Capture the cell that displays the provided text and extract its (x, y) central coordinate. 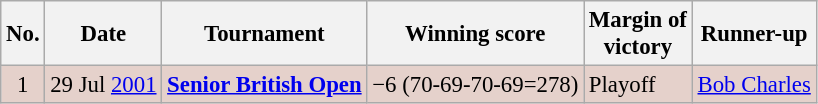
Margin ofvictory (638, 34)
No. (23, 34)
Runner-up (754, 34)
Playoff (638, 85)
1 (23, 85)
Tournament (264, 34)
29 Jul 2001 (104, 85)
Bob Charles (754, 85)
Winning score (476, 34)
−6 (70-69-70-69=278) (476, 85)
Senior British Open (264, 85)
Date (104, 34)
